Identify which cell holds the provided text, then report its [x, y] central coordinate. 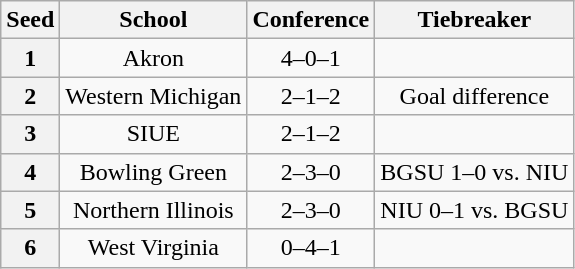
NIU 0–1 vs. BGSU [474, 210]
Northern Illinois [154, 210]
6 [30, 248]
School [154, 20]
SIUE [154, 134]
Goal difference [474, 96]
Seed [30, 20]
4–0–1 [311, 58]
West Virginia [154, 248]
Conference [311, 20]
0–4–1 [311, 248]
3 [30, 134]
Tiebreaker [474, 20]
Akron [154, 58]
Western Michigan [154, 96]
BGSU 1–0 vs. NIU [474, 172]
1 [30, 58]
5 [30, 210]
2 [30, 96]
Bowling Green [154, 172]
4 [30, 172]
